From the cell containing the given text, extract its center point as (x, y) coordinate. 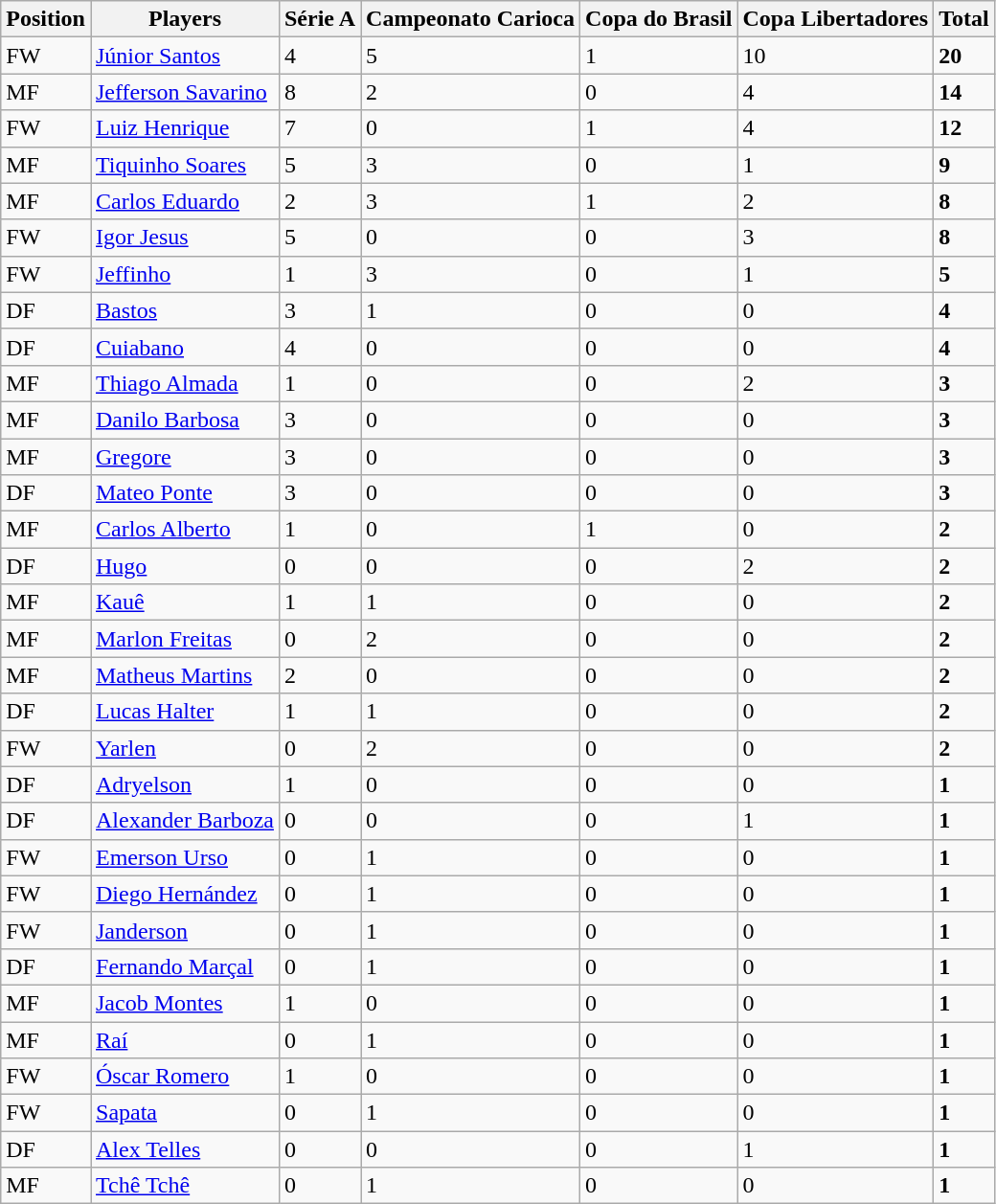
Mateo Ponte (184, 493)
7 (320, 128)
Jeffinho (184, 274)
Position (46, 19)
Yarlen (184, 748)
Emerson Urso (184, 857)
Bastos (184, 310)
Jefferson Savarino (184, 92)
Hugo (184, 566)
Tiquinho Soares (184, 165)
9 (964, 165)
Igor Jesus (184, 238)
12 (964, 128)
Tchê Tchê (184, 1186)
Danilo Barbosa (184, 420)
Sapata (184, 1113)
Matheus Martins (184, 675)
Total (964, 19)
Carlos Eduardo (184, 201)
Janderson (184, 930)
Luiz Henrique (184, 128)
Kauê (184, 602)
Copa Libertadores (835, 19)
Raí (184, 1039)
Campeonato Carioca (471, 19)
Fernando Marçal (184, 966)
Júnior Santos (184, 56)
Copa do Brasil (659, 19)
Carlos Alberto (184, 530)
Marlon Freitas (184, 639)
Lucas Halter (184, 712)
Players (184, 19)
Série A (320, 19)
14 (964, 92)
Adryelson (184, 784)
Gregore (184, 457)
Jacob Montes (184, 1003)
Cuiabano (184, 347)
Thiago Almada (184, 383)
Alexander Barboza (184, 821)
Alex Telles (184, 1149)
Óscar Romero (184, 1077)
20 (964, 56)
Diego Hernández (184, 894)
10 (835, 56)
